Determine the (X, Y) coordinate at the center of the cell enclosing the given text.  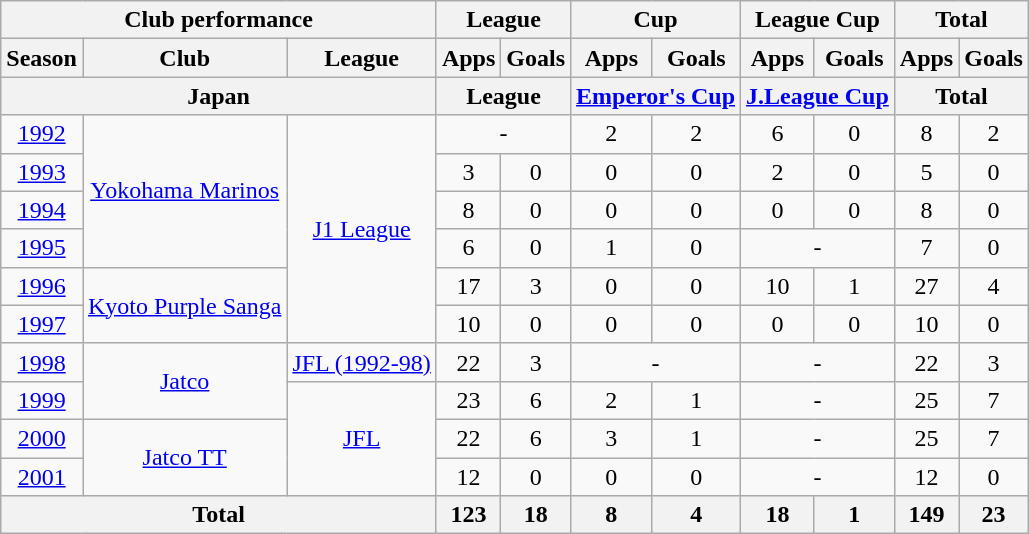
1995 (42, 248)
1998 (42, 362)
Club performance (219, 20)
Club (184, 58)
JFL (362, 438)
27 (926, 286)
JFL (1992-98) (362, 362)
Jatco TT (184, 457)
Kyoto Purple Sanga (184, 305)
149 (926, 515)
5 (926, 172)
J.League Cup (818, 96)
1997 (42, 324)
1993 (42, 172)
1992 (42, 134)
2000 (42, 438)
League Cup (818, 20)
123 (468, 515)
Cup (656, 20)
Japan (219, 96)
Jatco (184, 381)
17 (468, 286)
2001 (42, 477)
J1 League (362, 229)
1996 (42, 286)
Yokohama Marinos (184, 191)
Emperor's Cup (656, 96)
Season (42, 58)
1999 (42, 400)
1994 (42, 210)
